From the cell containing the given text, extract its center point as [x, y] coordinate. 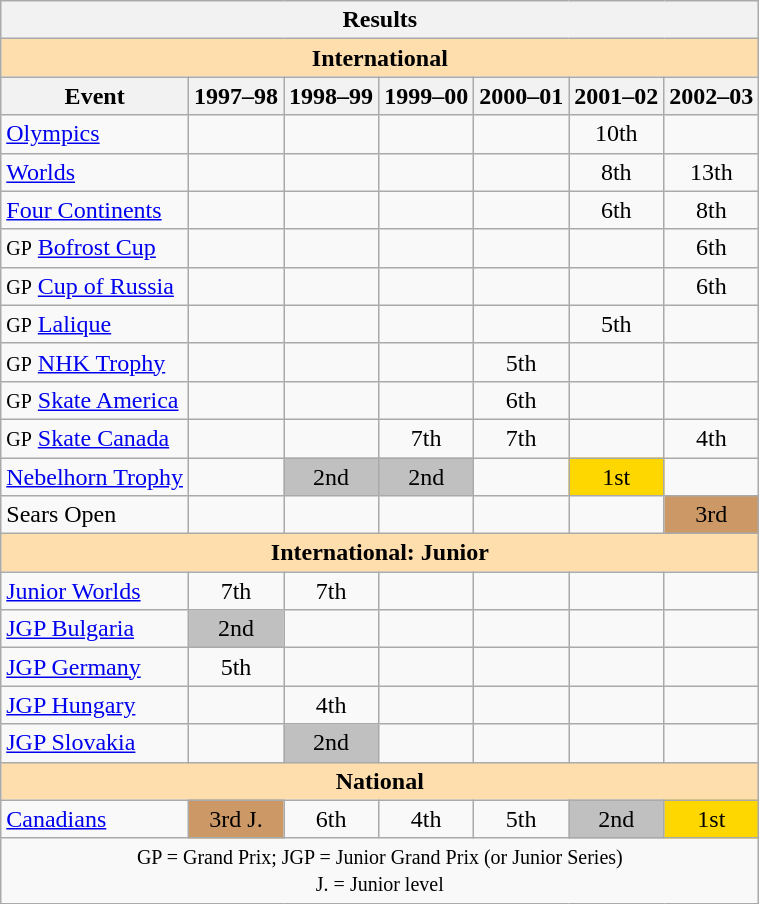
1998–99 [332, 96]
JGP Bulgaria [95, 629]
National [380, 781]
GP Lalique [95, 324]
10th [616, 134]
2002–03 [712, 96]
International [380, 58]
2001–02 [616, 96]
Sears Open [95, 515]
GP Cup of Russia [95, 286]
GP Bofrost Cup [95, 248]
GP NHK Trophy [95, 362]
Event [95, 96]
2000–01 [522, 96]
Worlds [95, 172]
3rd [712, 515]
Nebelhorn Trophy [95, 477]
JGP Slovakia [95, 743]
1999–00 [426, 96]
Canadians [95, 819]
Junior Worlds [95, 591]
JGP Hungary [95, 705]
Results [380, 20]
GP Skate America [95, 400]
3rd J. [236, 819]
JGP Germany [95, 667]
Olympics [95, 134]
GP = Grand Prix; JGP = Junior Grand Prix (or Junior Series) J. = Junior level [380, 870]
13th [712, 172]
1997–98 [236, 96]
GP Skate Canada [95, 438]
Four Continents [95, 210]
International: Junior [380, 553]
